Detect which cell encompasses the target text, then output its [X, Y] center coordinate. 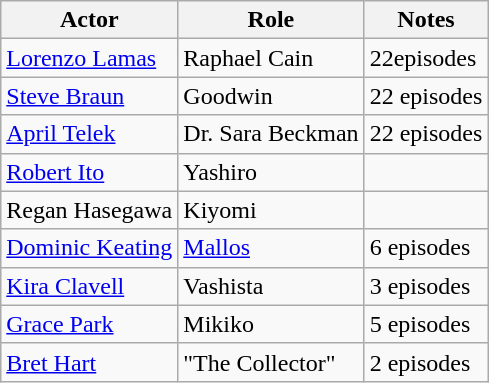
Robert Ito [90, 172]
Kiyomi [271, 210]
3 episodes [426, 286]
Dominic Keating [90, 248]
Goodwin [271, 96]
Yashiro [271, 172]
Actor [90, 20]
Lorenzo Lamas [90, 58]
Vashista [271, 286]
Raphael Cain [271, 58]
Dr. Sara Beckman [271, 134]
Kira Clavell [90, 286]
2 episodes [426, 362]
Steve Braun [90, 96]
22episodes [426, 58]
Bret Hart [90, 362]
Role [271, 20]
Notes [426, 20]
April Telek [90, 134]
Grace Park [90, 324]
Mallos [271, 248]
"The Collector" [271, 362]
Regan Hasegawa [90, 210]
6 episodes [426, 248]
Mikiko [271, 324]
5 episodes [426, 324]
